Scan for the cell matching the given text and deliver its [x, y] coordinate at center. 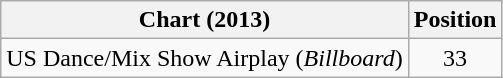
Position [455, 20]
US Dance/Mix Show Airplay (Billboard) [204, 58]
33 [455, 58]
Chart (2013) [204, 20]
